Locate the cell with the specified text and output its [X, Y] center coordinate. 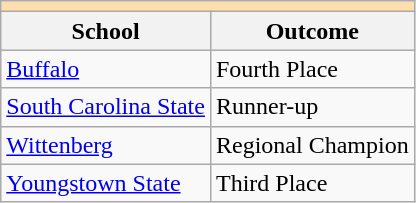
Regional Champion [312, 145]
Third Place [312, 183]
Fourth Place [312, 69]
Wittenberg [106, 145]
School [106, 31]
Outcome [312, 31]
Runner-up [312, 107]
Buffalo [106, 69]
Youngstown State [106, 183]
South Carolina State [106, 107]
